Provide the [X, Y] coordinate of the cell's center where the given text is located.  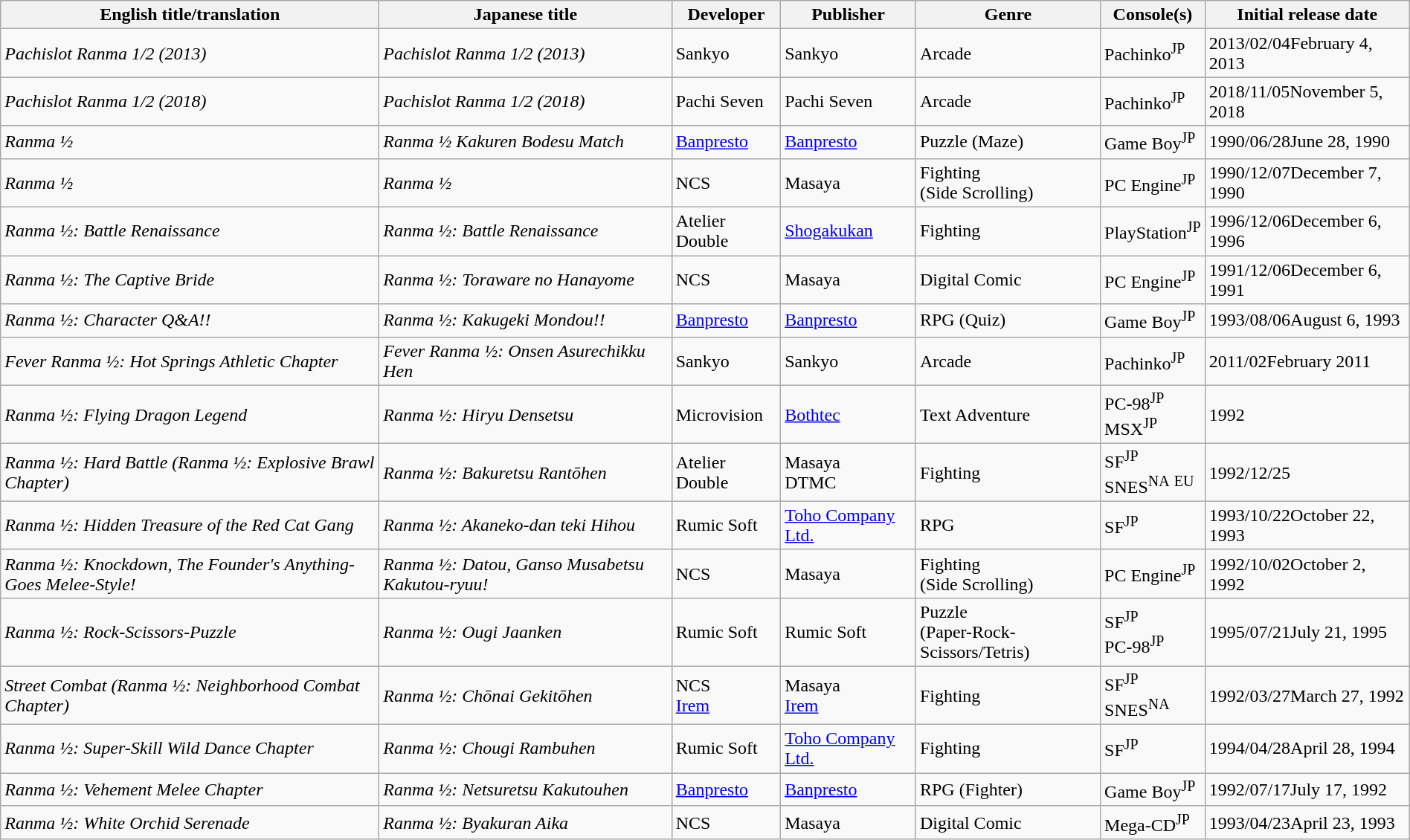
Fever Ranma ½: Onsen Asurechikku Hen [526, 361]
MasayaIrem [849, 696]
SFJPSNESNA EU [1153, 472]
Ranma ½: Rock-Scissors-Puzzle [190, 633]
PC-98JPMSXJP [1153, 414]
1992/03/27March 27, 1992 [1307, 696]
Ranma ½: Hiryu Densetsu [526, 414]
Ranma ½: Kakugeki Mondou!! [526, 321]
1993/10/22October 22, 1993 [1307, 525]
Ranma ½: Flying Dragon Legend [190, 414]
1992/12/25 [1307, 472]
RPG [1008, 525]
Fever Ranma ½: Hot Springs Athletic Chapter [190, 361]
1992/07/17July 17, 1992 [1307, 789]
Ranma ½: Bakuretsu Rantōhen [526, 472]
2018/11/05November 5, 2018 [1307, 101]
Puzzle(Paper-Rock-Scissors/Tetris) [1008, 633]
Ranma ½: White Orchid Serenade [190, 822]
1995/07/21July 21, 1995 [1307, 633]
Ranma ½ Kakuren Bodesu Match [526, 143]
Bothtec [849, 414]
Ranma ½: Netsuretsu Kakutouhen [526, 789]
1992/10/02October 2, 1992 [1307, 574]
English title/translation [190, 15]
Developer [726, 15]
PlayStationJP [1153, 232]
Genre [1008, 15]
Ranma ½: Character Q&A!! [190, 321]
Mega-CDJP [1153, 822]
Ranma ½: Super-Skill Wild Dance Chapter [190, 749]
Ranma ½: Byakuran Aika [526, 822]
2011/02February 2011 [1307, 361]
Ranma ½: Ougi Jaanken [526, 633]
1996/12/06December 6, 1996 [1307, 232]
SFJPPC-98JP [1153, 633]
Street Combat (Ranma ½: Neighborhood Combat Chapter) [190, 696]
RPG (Quiz) [1008, 321]
Microvision [726, 414]
Ranma ½: Chougi Rambuhen [526, 749]
Shogakukan [849, 232]
1993/08/06August 6, 1993 [1307, 321]
MasayaDTMC [849, 472]
2013/02/04February 4, 2013 [1307, 54]
SFJPSNESNA [1153, 696]
Ranma ½: Vehement Melee Chapter [190, 789]
Ranma ½: Datou, Ganso Musabetsu Kakutou-ryuu! [526, 574]
1991/12/06December 6, 1991 [1307, 280]
NCSIrem [726, 696]
Ranma ½: Chōnai Gekitōhen [526, 696]
Japanese title [526, 15]
Ranma ½: Hard Battle (Ranma ½: Explosive Brawl Chapter) [190, 472]
Ranma ½: Knockdown, The Founder's Anything-Goes Melee-Style! [190, 574]
1990/12/07December 7, 1990 [1307, 183]
Publisher [849, 15]
1992 [1307, 414]
Text Adventure [1008, 414]
Ranma ½: Hidden Treasure of the Red Cat Gang [190, 525]
Console(s) [1153, 15]
1994/04/28April 28, 1994 [1307, 749]
1993/04/23April 23, 1993 [1307, 822]
Ranma ½: Akaneko-dan teki Hihou [526, 525]
RPG (Fighter) [1008, 789]
Ranma ½: Toraware no Hanayome [526, 280]
Puzzle (Maze) [1008, 143]
Ranma ½: The Captive Bride [190, 280]
Initial release date [1307, 15]
1990/06/28June 28, 1990 [1307, 143]
